Determine the (x, y) coordinate at the center of the cell enclosing the given text.  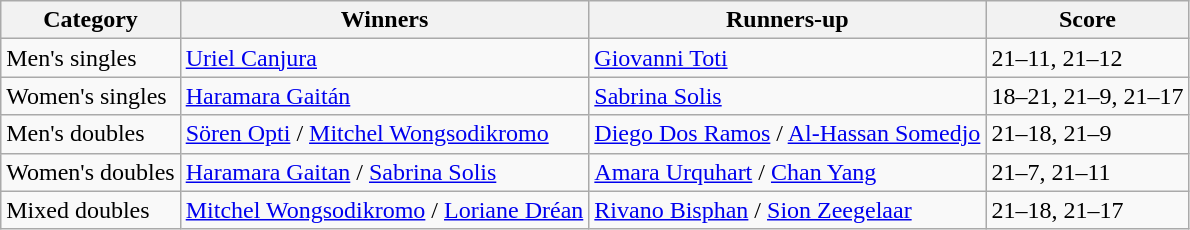
21–7, 21–11 (1088, 172)
Sabrina Solis (788, 96)
Winners (384, 20)
Score (1088, 20)
Runners-up (788, 20)
Uriel Canjura (384, 58)
Sören Opti / Mitchel Wongsodikromo (384, 134)
21–11, 21–12 (1088, 58)
Haramara Gaitan / Sabrina Solis (384, 172)
Diego Dos Ramos / Al-Hassan Somedjo (788, 134)
Mitchel Wongsodikromo / Loriane Dréan (384, 210)
Category (90, 20)
Rivano Bisphan / Sion Zeegelaar (788, 210)
Men's singles (90, 58)
Women's doubles (90, 172)
Amara Urquhart / Chan Yang (788, 172)
Haramara Gaitán (384, 96)
Mixed doubles (90, 210)
18–21, 21–9, 21–17 (1088, 96)
21–18, 21–17 (1088, 210)
Men's doubles (90, 134)
Giovanni Toti (788, 58)
21–18, 21–9 (1088, 134)
Women's singles (90, 96)
